Scan for the cell matching the given text and deliver its [x, y] coordinate at center. 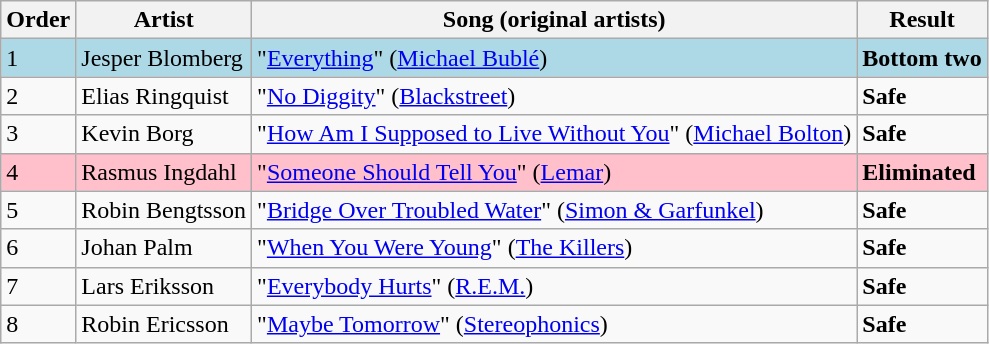
"Everything" (Michael Bublé) [554, 58]
Result [922, 20]
"Someone Should Tell You" (Lemar) [554, 172]
Robin Bengtsson [164, 210]
5 [38, 210]
Rasmus Ingdahl [164, 172]
8 [38, 324]
"Maybe Tomorrow" (Stereophonics) [554, 324]
Robin Ericsson [164, 324]
Jesper Blomberg [164, 58]
Elias Ringquist [164, 96]
"When You Were Young" (The Killers) [554, 248]
"Bridge Over Troubled Water" (Simon & Garfunkel) [554, 210]
1 [38, 58]
Bottom two [922, 58]
3 [38, 134]
"How Am I Supposed to Live Without You" (Michael Bolton) [554, 134]
"Everybody Hurts" (R.E.M.) [554, 286]
6 [38, 248]
2 [38, 96]
Order [38, 20]
7 [38, 286]
Johan Palm [164, 248]
Song (original artists) [554, 20]
Kevin Borg [164, 134]
Lars Eriksson [164, 286]
Eliminated [922, 172]
"No Diggity" (Blackstreet) [554, 96]
4 [38, 172]
Artist [164, 20]
